Return (x, y) of the center of cell containing provided text 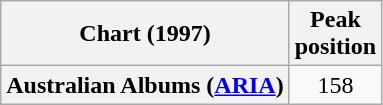
Peakposition (335, 34)
Australian Albums (ARIA) (145, 85)
Chart (1997) (145, 34)
158 (335, 85)
